Search for the cell housing the specified text and yield its [x, y] center coordinate. 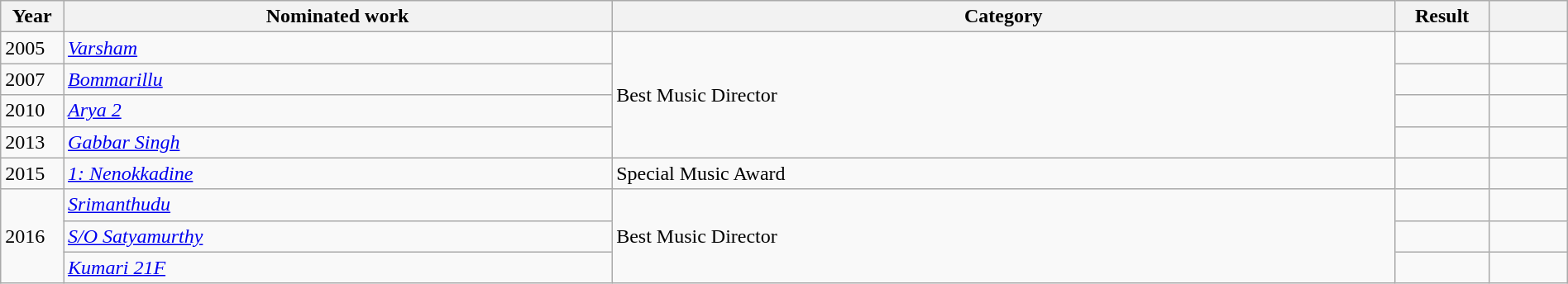
Bommarillu [337, 79]
Gabbar Singh [337, 142]
2015 [32, 173]
2005 [32, 48]
2013 [32, 142]
Nominated work [337, 17]
Year [32, 17]
Kumari 21F [337, 267]
S/O Satyamurthy [337, 236]
2007 [32, 79]
Varsham [337, 48]
2010 [32, 111]
2016 [32, 236]
1: Nenokkadine [337, 173]
Category [1004, 17]
Special Music Award [1004, 173]
Result [1442, 17]
Arya 2 [337, 111]
Srimanthudu [337, 205]
